Return the [x, y] coordinate for the center point of the cell that contains the specified text.  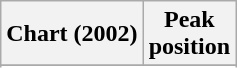
Peak position [189, 34]
Chart (2002) [72, 34]
